Return [x, y] of the center of cell containing provided text 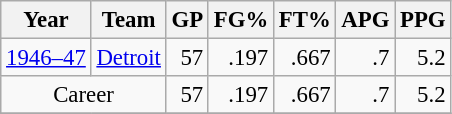
FG% [240, 20]
APG [366, 20]
GP [187, 20]
PPG [423, 20]
Career [84, 95]
Team [128, 20]
Detroit [128, 58]
FT% [304, 20]
Year [46, 20]
1946–47 [46, 58]
